Identify which cell holds the provided text, then report its (X, Y) central coordinate. 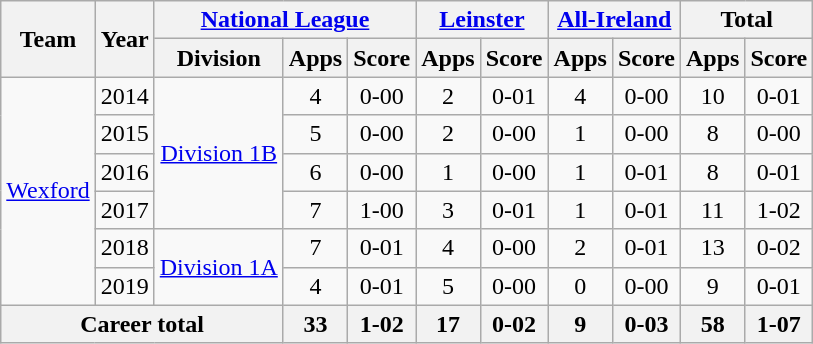
0 (580, 286)
Division 1B (218, 153)
Wexford (48, 191)
All-Ireland (614, 20)
Division 1A (218, 267)
Career total (142, 324)
1-00 (382, 210)
Team (48, 39)
2015 (124, 134)
2019 (124, 286)
0-03 (646, 324)
33 (315, 324)
11 (712, 210)
Total (746, 20)
13 (712, 248)
6 (315, 172)
2014 (124, 96)
17 (448, 324)
2018 (124, 248)
58 (712, 324)
Leinster (482, 20)
National League (284, 20)
Year (124, 39)
3 (448, 210)
Division (218, 58)
2016 (124, 172)
10 (712, 96)
1-07 (779, 324)
2017 (124, 210)
